Pinpoint the cell where the given text exists, returning its [X, Y] midpoint coordinate. 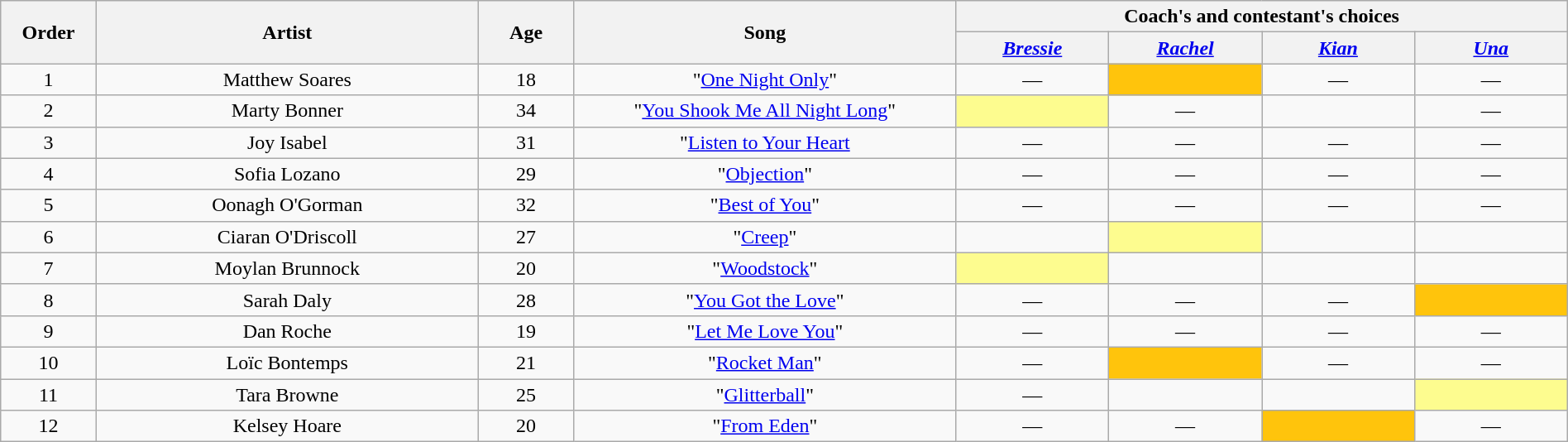
Marty Bonner [287, 111]
"Objection" [765, 174]
Ciaran O'Driscoll [287, 237]
5 [49, 205]
27 [526, 237]
34 [526, 111]
Sofia Lozano [287, 174]
Una [1490, 48]
18 [526, 79]
19 [526, 331]
Joy Isabel [287, 142]
"Creep" [765, 237]
"One Night Only" [765, 79]
"From Eden" [765, 426]
31 [526, 142]
8 [49, 300]
Bressie [1032, 48]
4 [49, 174]
2 [49, 111]
3 [49, 142]
21 [526, 363]
Order [49, 32]
"Rocket Man" [765, 363]
Song [765, 32]
"You Got the Love" [765, 300]
10 [49, 363]
Age [526, 32]
"Glitterball" [765, 395]
12 [49, 426]
"Let Me Love You" [765, 331]
"Best of You" [765, 205]
Sarah Daly [287, 300]
25 [526, 395]
7 [49, 268]
Loïc Bontemps [287, 363]
Tara Browne [287, 395]
Coach's and contestant's choices [1262, 17]
Moylan Brunnock [287, 268]
"Woodstock" [765, 268]
"Listen to Your Heart [765, 142]
28 [526, 300]
Kian [1338, 48]
6 [49, 237]
Matthew Soares [287, 79]
"You Shook Me All Night Long" [765, 111]
Rachel [1186, 48]
11 [49, 395]
Oonagh O'Gorman [287, 205]
Dan Roche [287, 331]
Kelsey Hoare [287, 426]
Artist [287, 32]
9 [49, 331]
32 [526, 205]
29 [526, 174]
1 [49, 79]
